Determine the (X, Y) coordinate at the center of the cell enclosing the given text.  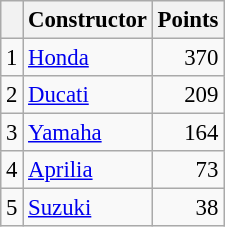
209 (188, 95)
370 (188, 58)
164 (188, 133)
Points (188, 20)
Honda (88, 58)
2 (12, 95)
5 (12, 208)
Constructor (88, 20)
Ducati (88, 95)
Aprilia (88, 170)
Suzuki (88, 208)
38 (188, 208)
1 (12, 58)
4 (12, 170)
Yamaha (88, 133)
3 (12, 133)
73 (188, 170)
